Pinpoint the cell where the given text exists, returning its [x, y] midpoint coordinate. 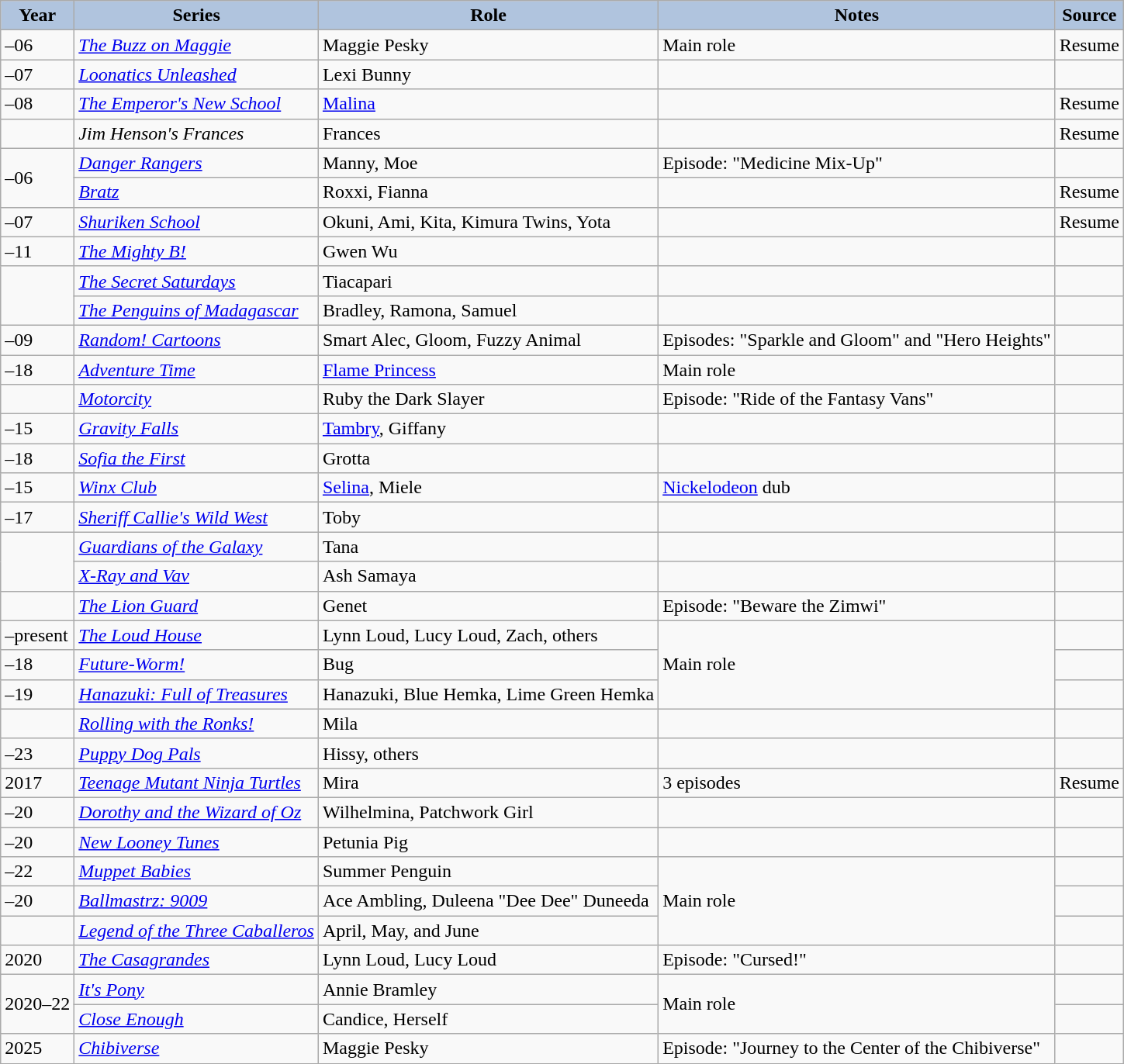
Notes [857, 16]
Wilhelmina, Patchwork Girl [488, 812]
Tambry, Giffany [488, 429]
Mira [488, 782]
April, May, and June [488, 931]
Rolling with the Ronks! [197, 724]
Motorcity [197, 399]
Ace Ambling, Duleena "Dee Dee" Duneeda [488, 901]
Ash Samaya [488, 576]
Lynn Loud, Lucy Loud, Zach, others [488, 635]
–11 [37, 251]
Tiacapari [488, 281]
Gravity Falls [197, 429]
The Loud House [197, 635]
Summer Penguin [488, 872]
Muppet Babies [197, 872]
–23 [37, 753]
Candice, Herself [488, 1019]
Episodes: "Sparkle and Gloom" and "Hero Heights" [857, 340]
Random! Cartoons [197, 340]
Teenage Mutant Ninja Turtles [197, 782]
Mila [488, 724]
Year [37, 16]
New Looney Tunes [197, 841]
–09 [37, 340]
Hanazuki, Blue Hemka, Lime Green Hemka [488, 694]
The Penguins of Madagascar [197, 310]
Winx Club [197, 488]
Adventure Time [197, 370]
3 episodes [857, 782]
Toby [488, 517]
The Secret Saturdays [197, 281]
Future-Worm! [197, 665]
Episode: "Beware the Zimwi" [857, 606]
Frances [488, 133]
Jim Henson's Frances [197, 133]
Legend of the Three Caballeros [197, 931]
2020–22 [37, 1004]
Nickelodeon dub [857, 488]
Lynn Loud, Lucy Loud [488, 960]
Sheriff Callie's Wild West [197, 517]
Annie Bramley [488, 990]
2020 [37, 960]
Roxxi, Fianna [488, 192]
The Lion Guard [197, 606]
The Emperor's New School [197, 104]
Bratz [197, 192]
Okuni, Ami, Kita, Kimura Twins, Yota [488, 222]
It's Pony [197, 990]
The Buzz on Maggie [197, 45]
2025 [37, 1048]
Lexi Bunny [488, 74]
X-Ray and Vav [197, 576]
Danger Rangers [197, 163]
Close Enough [197, 1019]
Shuriken School [197, 222]
Chibiverse [197, 1048]
Grotta [488, 458]
Sofia the First [197, 458]
Source [1089, 16]
Loonatics Unleashed [197, 74]
The Casagrandes [197, 960]
Genet [488, 606]
Smart Alec, Gloom, Fuzzy Animal [488, 340]
Tana [488, 547]
–08 [37, 104]
Selina, Miele [488, 488]
–19 [37, 694]
Episode: "Ride of the Fantasy Vans" [857, 399]
Bug [488, 665]
Puppy Dog Pals [197, 753]
Flame Princess [488, 370]
Petunia Pig [488, 841]
Episode: "Medicine Mix-Up" [857, 163]
–present [37, 635]
Episode: "Journey to the Center of the Chibiverse" [857, 1048]
Gwen Wu [488, 251]
Dorothy and the Wizard of Oz [197, 812]
Episode: "Cursed!" [857, 960]
Ballmastrz: 9009 [197, 901]
Malina [488, 104]
Bradley, Ramona, Samuel [488, 310]
–22 [37, 872]
Hanazuki: Full of Treasures [197, 694]
Role [488, 16]
Ruby the Dark Slayer [488, 399]
–17 [37, 517]
Hissy, others [488, 753]
Series [197, 16]
Guardians of the Galaxy [197, 547]
The Mighty B! [197, 251]
2017 [37, 782]
Manny, Moe [488, 163]
